Capture the cell that displays the provided text and extract its [X, Y] central coordinate. 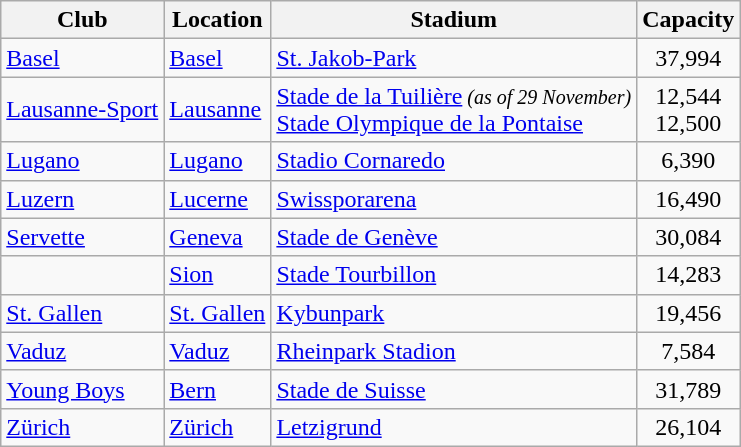
16,490 [688, 199]
Young Boys [82, 389]
26,104 [688, 427]
Geneva [218, 237]
Location [218, 20]
Stade de Genève [454, 237]
Lausanne [218, 110]
12,54412,500 [688, 110]
Capacity [688, 20]
Servette [82, 237]
Bern [218, 389]
Stade Tourbillon [454, 275]
Lausanne-Sport [82, 110]
Rheinpark Stadion [454, 351]
Stade de Suisse [454, 389]
Stade de la Tuilière (as of 29 November)Stade Olympique de la Pontaise [454, 110]
30,084 [688, 237]
7,584 [688, 351]
Sion [218, 275]
St. Jakob-Park [454, 58]
Stadium [454, 20]
Letzigrund [454, 427]
Club [82, 20]
Luzern [82, 199]
Swissporarena [454, 199]
Kybunpark [454, 313]
31,789 [688, 389]
37,994 [688, 58]
6,390 [688, 161]
Lucerne [218, 199]
19,456 [688, 313]
Stadio Cornaredo [454, 161]
14,283 [688, 275]
